Capture the cell that displays the provided text and extract its (X, Y) central coordinate. 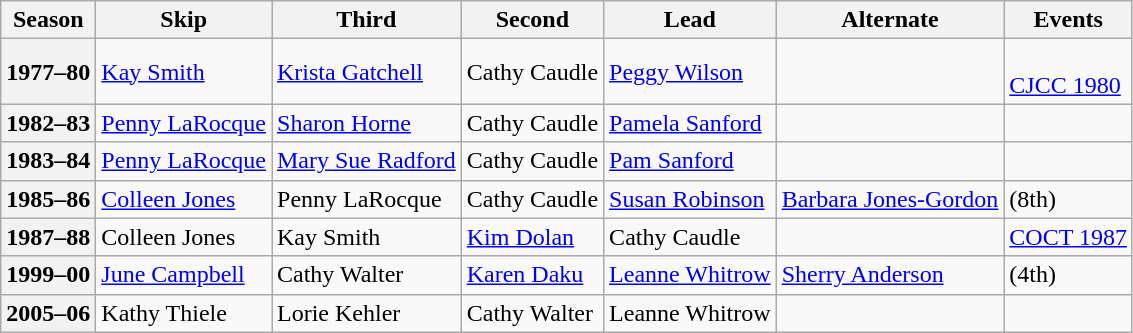
COCT 1987 (1068, 237)
Pamela Sanford (690, 123)
Events (1068, 20)
Barbara Jones-Gordon (890, 199)
Susan Robinson (690, 199)
Lorie Kehler (367, 313)
(8th) (1068, 199)
1982–83 (48, 123)
Krista Gatchell (367, 72)
Sharon Horne (367, 123)
Peggy Wilson (690, 72)
Sherry Anderson (890, 275)
June Campbell (184, 275)
2005–06 (48, 313)
(4th) (1068, 275)
Pam Sanford (690, 161)
1977–80 (48, 72)
1999–00 (48, 275)
Skip (184, 20)
1987–88 (48, 237)
Second (532, 20)
Karen Daku (532, 275)
Kathy Thiele (184, 313)
Kim Dolan (532, 237)
Alternate (890, 20)
1983–84 (48, 161)
Third (367, 20)
CJCC 1980 (1068, 72)
Mary Sue Radford (367, 161)
1985–86 (48, 199)
Lead (690, 20)
Season (48, 20)
